Pinpoint the cell where the given text exists, returning its [X, Y] midpoint coordinate. 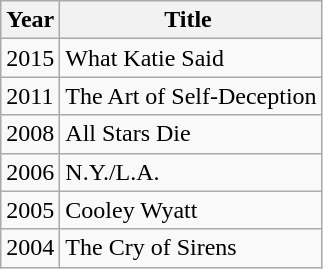
N.Y./L.A. [191, 172]
Year [30, 20]
2005 [30, 210]
All Stars Die [191, 134]
2004 [30, 248]
The Cry of Sirens [191, 248]
2006 [30, 172]
2011 [30, 96]
Title [191, 20]
2015 [30, 58]
The Art of Self-Deception [191, 96]
Cooley Wyatt [191, 210]
What Katie Said [191, 58]
2008 [30, 134]
